Determine the [X, Y] coordinate at the center of the cell enclosing the given text.  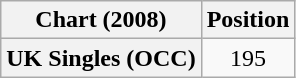
195 [248, 58]
Chart (2008) [101, 20]
Position [248, 20]
UK Singles (OCC) [101, 58]
